Return the (X, Y) coordinate for the center point of the cell that contains the specified text.  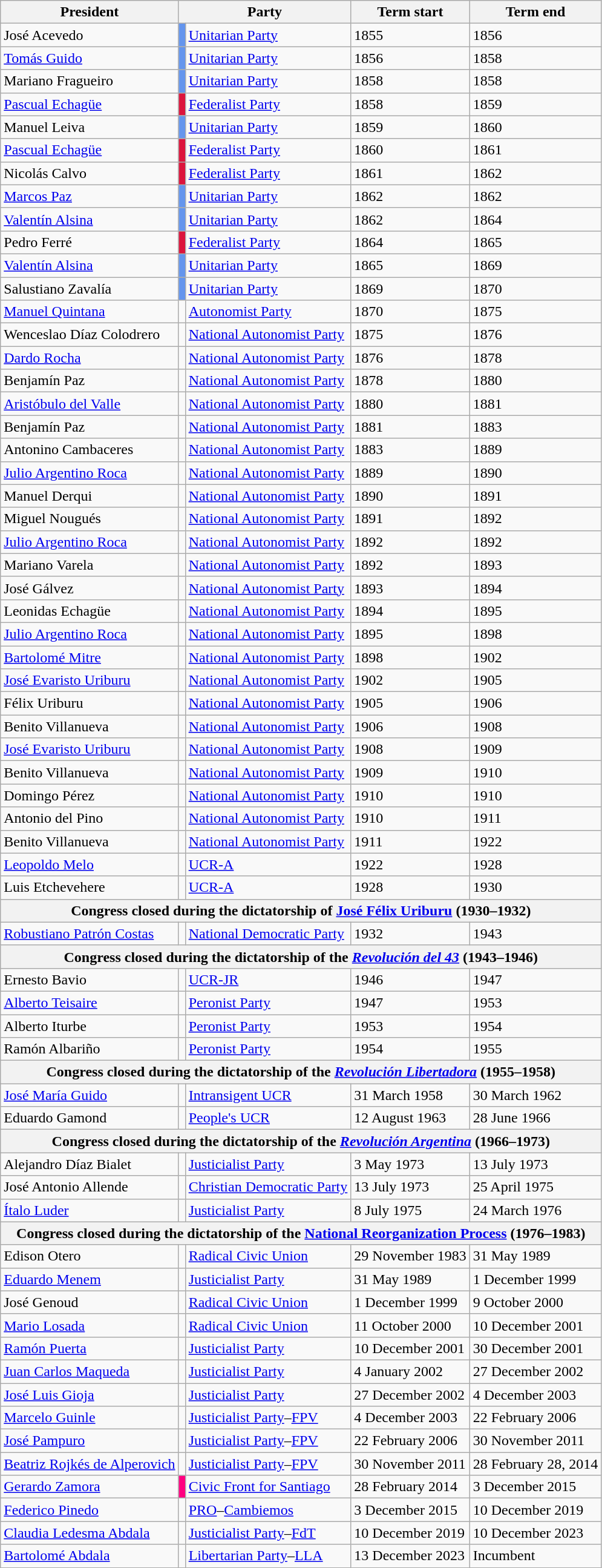
Term end (535, 12)
Edison Otero (90, 1256)
Congress closed during the dictatorship of the Revolución del 43 (1943–1946) (301, 957)
Alberto Iturbe (90, 1026)
8 July 1975 (410, 1210)
Wenceslao Díaz Colodrero (90, 335)
Aristóbulo del Valle (90, 404)
29 November 1983 (410, 1256)
UCR-JR (268, 980)
Antonino Cambaceres (90, 450)
Dardo Rocha (90, 358)
Ramón Albariño (90, 1049)
Pedro Ferré (90, 242)
Mario Losada (90, 1325)
11 October 2000 (410, 1325)
Christian Democratic Party (268, 1187)
28 February 28, 2014 (535, 1464)
Nicolás Calvo (90, 173)
Antonio del Pino (90, 819)
José María Guido (90, 1095)
Civic Front for Santiago (268, 1487)
30 March 1962 (535, 1095)
Eduardo Menem (90, 1279)
Beatriz Rojkés de Alperovich (90, 1464)
10 December 2023 (535, 1533)
José Acevedo (90, 35)
Claudia Ledesma Abdala (90, 1533)
Term start (410, 12)
José Pampuro (90, 1441)
José Gálvez (90, 588)
12 August 1963 (410, 1118)
Alberto Teisaire (90, 1003)
Félix Uriburu (90, 703)
José Luis Gioja (90, 1394)
31 March 1958 (410, 1095)
Ítalo Luder (90, 1210)
13 December 2023 (410, 1556)
Alejandro Díaz Bialet (90, 1164)
Autonomist Party (268, 312)
Leonidas Echagüe (90, 611)
9 October 2000 (535, 1302)
28 June 1966 (535, 1118)
Leopoldo Melo (90, 865)
Congress closed during the dictatorship of the National Reorganization Process (1976–1983) (301, 1233)
Ramón Puerta (90, 1348)
Manuel Derqui (90, 496)
Marcelo Guinle (90, 1418)
Luis Etchevehere (90, 888)
Gerardo Zamora (90, 1487)
Manuel Quintana (90, 312)
Ernesto Bavio (90, 980)
Marcos Paz (90, 196)
Intransigent UCR (268, 1095)
1855 (410, 35)
1946 (410, 980)
Salustiano Zavalía (90, 289)
Libertarian Party–LLA (268, 1556)
Incumbent (535, 1556)
Tomás Guido (90, 58)
Bartolomé Abdala (90, 1556)
1955 (535, 1049)
4 January 2002 (410, 1371)
30 December 2001 (535, 1348)
Mariano Varela (90, 565)
Congress closed during the dictatorship of José Félix Uriburu (1930–1932) (301, 911)
Congress closed during the dictatorship of the Revolución Argentina (1966–1973) (301, 1141)
Domingo Pérez (90, 796)
Robustiano Patrón Costas (90, 934)
Congress closed during the dictatorship of the Revolución Libertadora (1955–1958) (301, 1072)
Bartolomé Mitre (90, 657)
1932 (410, 934)
28 February 2014 (410, 1487)
Party (265, 12)
1943 (535, 934)
3 May 1973 (410, 1164)
National Democratic Party (268, 934)
PRO–Cambiemos (268, 1510)
President (90, 12)
25 April 1975 (535, 1187)
1930 (535, 888)
Federico Pinedo (90, 1510)
José Antonio Allende (90, 1187)
José Genoud (90, 1302)
Juan Carlos Maqueda (90, 1371)
Mariano Fragueiro (90, 81)
Manuel Leiva (90, 127)
Miguel Nougués (90, 519)
Justicialist Party–FdT (268, 1533)
Eduardo Gamond (90, 1118)
People's UCR (268, 1118)
24 March 1976 (535, 1210)
